Extract the [X, Y] coordinate from the center of the cell holding the provided text.  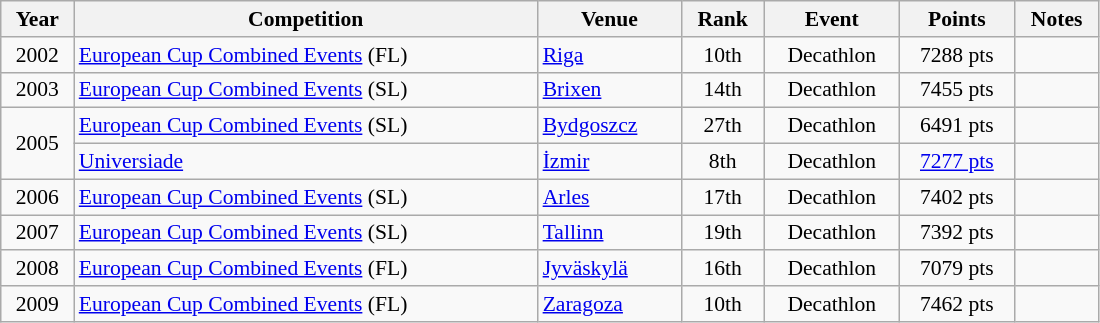
Points [956, 19]
16th [722, 269]
Competition [306, 19]
Event [832, 19]
2005 [38, 144]
Universiade [306, 162]
2007 [38, 233]
İzmir [610, 162]
14th [722, 90]
7288 pts [956, 55]
7392 pts [956, 233]
Arles [610, 197]
Bydgoszcz [610, 126]
2006 [38, 197]
Notes [1056, 19]
Tallinn [610, 233]
8th [722, 162]
2009 [38, 304]
7277 pts [956, 162]
7402 pts [956, 197]
Brixen [610, 90]
7462 pts [956, 304]
2003 [38, 90]
Jyväskylä [610, 269]
6491 pts [956, 126]
Zaragoza [610, 304]
Venue [610, 19]
Year [38, 19]
Riga [610, 55]
27th [722, 126]
7079 pts [956, 269]
2008 [38, 269]
Rank [722, 19]
2002 [38, 55]
7455 pts [956, 90]
17th [722, 197]
19th [722, 233]
